Return the [x, y] coordinate for the center point of the cell that contains the specified text.  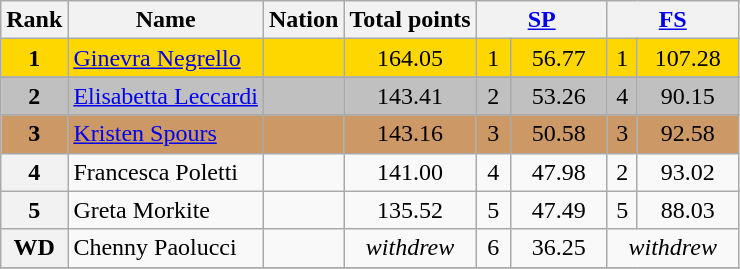
Rank [34, 20]
Elisabetta Leccardi [166, 96]
93.02 [688, 172]
6 [493, 248]
Chenny Paolucci [166, 248]
Nation [303, 20]
143.41 [410, 96]
WD [34, 248]
135.52 [410, 210]
47.98 [558, 172]
50.58 [558, 134]
FS [672, 20]
107.28 [688, 58]
141.00 [410, 172]
92.58 [688, 134]
53.26 [558, 96]
Total points [410, 20]
Francesca Poletti [166, 172]
Ginevra Negrello [166, 58]
56.77 [558, 58]
Name [166, 20]
143.16 [410, 134]
36.25 [558, 248]
Kristen Spours [166, 134]
SP [542, 20]
90.15 [688, 96]
47.49 [558, 210]
164.05 [410, 58]
Greta Morkite [166, 210]
88.03 [688, 210]
